Identify which cell holds the provided text, then report its (x, y) central coordinate. 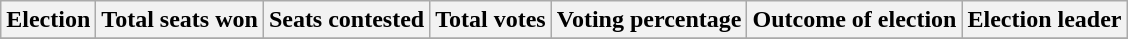
Election (48, 20)
Total votes (491, 20)
Outcome of election (854, 20)
Voting percentage (649, 20)
Total seats won (180, 20)
Election leader (1044, 20)
Seats contested (346, 20)
